Extract the (x, y) coordinate from the center of the cell holding the provided text.  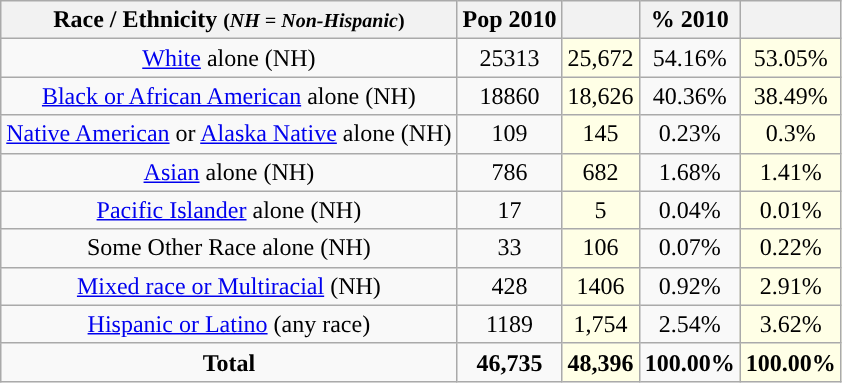
54.16% (690, 58)
682 (600, 172)
1406 (600, 286)
Pop 2010 (510, 20)
White alone (NH) (229, 58)
25313 (510, 58)
17 (510, 210)
Hispanic or Latino (any race) (229, 324)
428 (510, 286)
1.68% (690, 172)
0.01% (790, 210)
25,672 (600, 58)
40.36% (690, 96)
Asian alone (NH) (229, 172)
1,754 (600, 324)
786 (510, 172)
Black or African American alone (NH) (229, 96)
48,396 (600, 362)
18860 (510, 96)
1.41% (790, 172)
Native American or Alaska Native alone (NH) (229, 134)
2.91% (790, 286)
46,735 (510, 362)
38.49% (790, 96)
2.54% (690, 324)
Total (229, 362)
0.22% (790, 248)
0.92% (690, 286)
1189 (510, 324)
0.04% (690, 210)
33 (510, 248)
Some Other Race alone (NH) (229, 248)
3.62% (790, 324)
5 (600, 210)
0.23% (690, 134)
106 (600, 248)
0.07% (690, 248)
Pacific Islander alone (NH) (229, 210)
Race / Ethnicity (NH = Non-Hispanic) (229, 20)
145 (600, 134)
Mixed race or Multiracial (NH) (229, 286)
109 (510, 134)
% 2010 (690, 20)
18,626 (600, 96)
53.05% (790, 58)
0.3% (790, 134)
